Determine the [X, Y] coordinate at the center of the cell enclosing the given text.  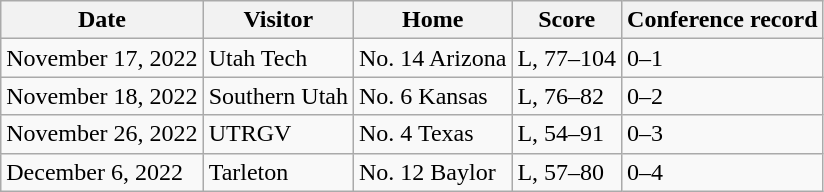
UTRGV [278, 134]
November 17, 2022 [102, 58]
Score [567, 20]
No. 14 Arizona [432, 58]
L, 54–91 [567, 134]
0–4 [722, 172]
L, 77–104 [567, 58]
Conference record [722, 20]
0–2 [722, 96]
0–1 [722, 58]
No. 12 Baylor [432, 172]
No. 4 Texas [432, 134]
Date [102, 20]
L, 57–80 [567, 172]
Tarleton [278, 172]
Southern Utah [278, 96]
0–3 [722, 134]
Visitor [278, 20]
Home [432, 20]
December 6, 2022 [102, 172]
No. 6 Kansas [432, 96]
Utah Tech [278, 58]
November 18, 2022 [102, 96]
November 26, 2022 [102, 134]
L, 76–82 [567, 96]
